Locate the cell with the specified text and output its (x, y) center coordinate. 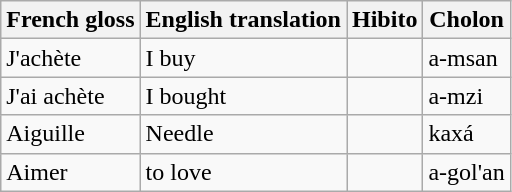
Hibito (384, 20)
Needle (243, 134)
English translation (243, 20)
French gloss (70, 20)
Aiguille (70, 134)
J'ai achète (70, 96)
to love (243, 172)
J'achète (70, 58)
kaxá (466, 134)
a-mzi (466, 96)
Cholon (466, 20)
a-msan (466, 58)
Aimer (70, 172)
I bought (243, 96)
I buy (243, 58)
a-gol'an (466, 172)
